From the cell containing the given text, extract its center point as [X, Y] coordinate. 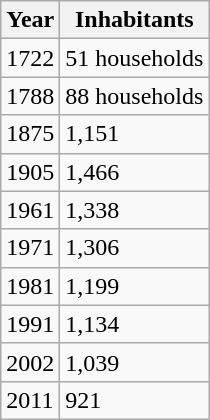
1788 [30, 96]
1,039 [134, 362]
1,466 [134, 172]
1,134 [134, 324]
1,151 [134, 134]
1,199 [134, 286]
1905 [30, 172]
1,306 [134, 248]
2011 [30, 400]
1991 [30, 324]
1981 [30, 286]
1875 [30, 134]
Year [30, 20]
1971 [30, 248]
Inhabitants [134, 20]
51 households [134, 58]
921 [134, 400]
1,338 [134, 210]
1961 [30, 210]
88 households [134, 96]
1722 [30, 58]
2002 [30, 362]
